Return the [x, y] coordinate for the center point of the cell that contains the specified text.  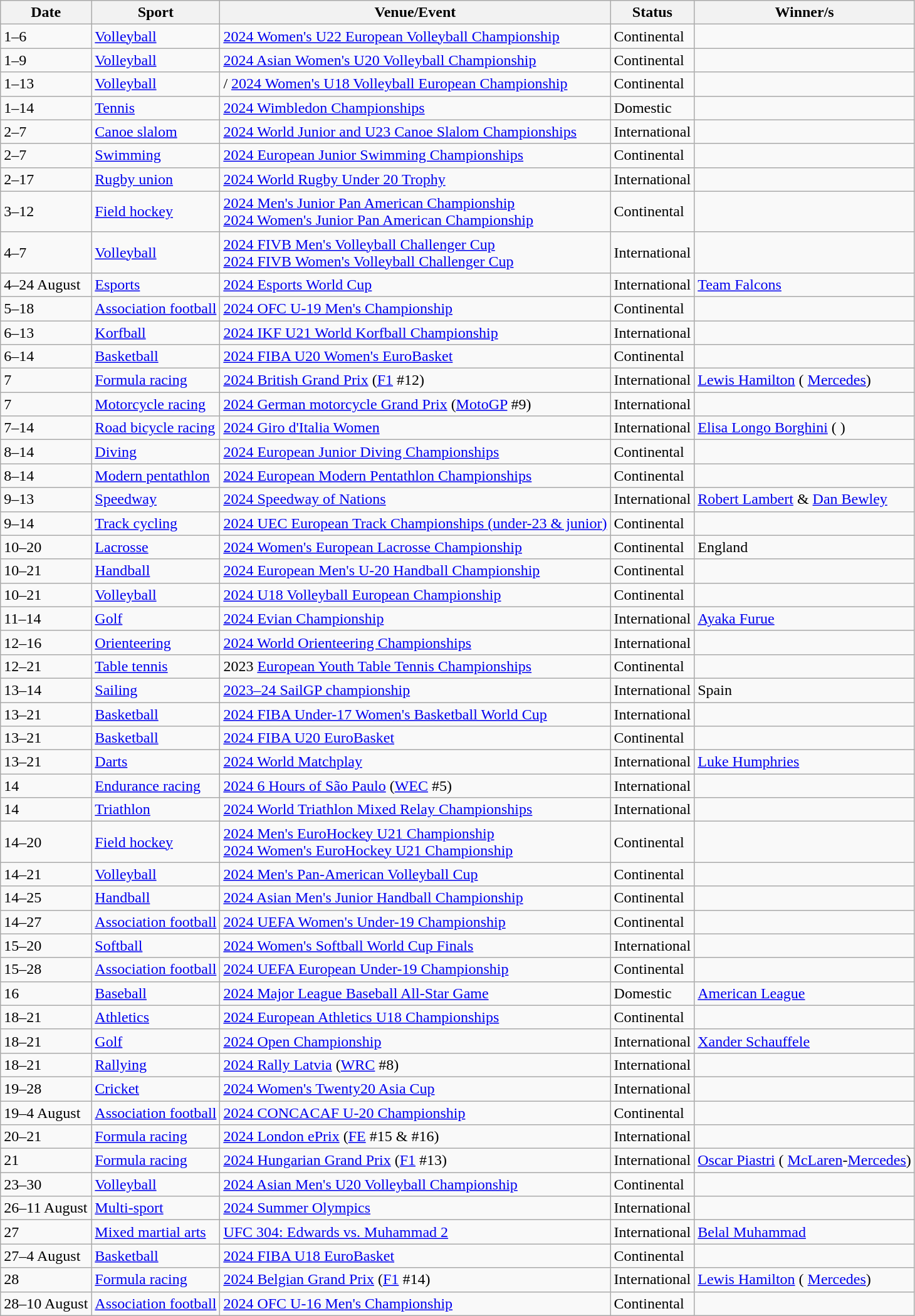
Korfball [155, 333]
2023–24 SailGP championship [415, 690]
2024 UEC European Track Championships (under-23 & junior) [415, 523]
11–14 [46, 619]
Luke Humphries [805, 762]
12–21 [46, 666]
26–11 August [46, 1208]
1–9 [46, 60]
2024 Rally Latvia (WRC #8) [415, 1065]
2024 Women's Softball World Cup Finals [415, 946]
2024 UEFA Women's Under-19 Championship [415, 922]
2024 UEFA European Under-19 Championship [415, 969]
2024 Giro d'Italia Women [415, 428]
13–14 [46, 690]
12–16 [46, 642]
2–17 [46, 179]
2024 Evian Championship [415, 619]
Track cycling [155, 523]
Team Falcons [805, 285]
2024 Hungarian Grand Prix (F1 #13) [415, 1161]
2024 Belgian Grand Prix (F1 #14) [415, 1280]
2024 OFC U-16 Men's Championship [415, 1303]
2024 OFC U-19 Men's Championship [415, 308]
Speedway [155, 499]
2024 World Rugby Under 20 Trophy [415, 179]
3–12 [46, 212]
9–13 [46, 499]
2024 Women's U22 European Volleyball Championship [415, 36]
2024 World Junior and U23 Canoe Slalom Championships [415, 132]
19–4 August [46, 1112]
2024 FIBA U20 EuroBasket [415, 738]
Status [652, 13]
2024 Speedway of Nations [415, 499]
Canoe slalom [155, 132]
Swimming [155, 155]
27 [46, 1232]
Baseball [155, 993]
2024 Major League Baseball All-Star Game [415, 993]
2023 European Youth Table Tennis Championships [415, 666]
7–14 [46, 428]
9–14 [46, 523]
10–20 [46, 547]
2024 Wimbledon Championships [415, 108]
19–28 [46, 1089]
Venue/Event [415, 13]
2024 World Triathlon Mixed Relay Championships [415, 810]
Athletics [155, 1017]
Mixed martial arts [155, 1232]
2024 World Orienteering Championships [415, 642]
Belal Muhammad [805, 1232]
2024 Men's Pan-American Volleyball Cup [415, 874]
Esports [155, 285]
2024 Open Championship [415, 1041]
Softball [155, 946]
2024 Women's Twenty20 Asia Cup [415, 1089]
2024 Asian Men's U20 Volleyball Championship [415, 1184]
2024 British Grand Prix (F1 #12) [415, 380]
21 [46, 1161]
Endurance racing [155, 786]
Elisa Longo Borghini ( ) [805, 428]
4–24 August [46, 285]
Tennis [155, 108]
6–13 [46, 333]
2024 FIVB Men's Volleyball Challenger Cup 2024 FIVB Women's Volleyball Challenger Cup [415, 252]
5–18 [46, 308]
Road bicycle racing [155, 428]
2024 European Modern Pentathlon Championships [415, 476]
2024 IKF U21 World Korfball Championship [415, 333]
Rallying [155, 1065]
Sailing [155, 690]
14–20 [46, 842]
2024 London ePrix (FE #15 & #16) [415, 1137]
Rugby union [155, 179]
Orienteering [155, 642]
20–21 [46, 1137]
1–13 [46, 84]
15–20 [46, 946]
14–27 [46, 922]
Sport [155, 13]
23–30 [46, 1184]
14–21 [46, 874]
2024 Men's Junior Pan American Championship 2024 Women's Junior Pan American Championship [415, 212]
4–7 [46, 252]
1–6 [46, 36]
Table tennis [155, 666]
2024 CONCACAF U-20 Championship [415, 1112]
Spain [805, 690]
American League [805, 993]
28–10 August [46, 1303]
2024 European Junior Swimming Championships [415, 155]
2024 Asian Men's Junior Handball Championship [415, 898]
2024 FIBA U20 Women's EuroBasket [415, 357]
2024 Asian Women's U20 Volleyball Championship [415, 60]
14–25 [46, 898]
28 [46, 1280]
2024 Summer Olympics [415, 1208]
2024 Men's EuroHockey U21 Championship 2024 Women's EuroHockey U21 Championship [415, 842]
Diving [155, 452]
2024 European Athletics U18 Championships [415, 1017]
Oscar Piastri ( McLaren-Mercedes) [805, 1161]
2024 FIBA U18 EuroBasket [415, 1256]
Robert Lambert & Dan Bewley [805, 499]
2024 World Matchplay [415, 762]
2024 German motorcycle Grand Prix (MotoGP #9) [415, 404]
Winner/s [805, 13]
2024 Esports World Cup [415, 285]
Lacrosse [155, 547]
2024 FIBA Under-17 Women's Basketball World Cup [415, 714]
2024 U18 Volleyball European Championship [415, 595]
2024 European Men's U-20 Handball Championship [415, 571]
2024 European Junior Diving Championships [415, 452]
Cricket [155, 1089]
15–28 [46, 969]
UFC 304: Edwards vs. Muhammad 2 [415, 1232]
16 [46, 993]
6–14 [46, 357]
2024 6 Hours of São Paulo (WEC #5) [415, 786]
27–4 August [46, 1256]
Xander Schauffele [805, 1041]
1–14 [46, 108]
Multi-sport [155, 1208]
Triathlon [155, 810]
Modern pentathlon [155, 476]
Date [46, 13]
England [805, 547]
Ayaka Furue [805, 619]
2024 Women's European Lacrosse Championship [415, 547]
Darts [155, 762]
Motorcycle racing [155, 404]
/ 2024 Women's U18 Volleyball European Championship [415, 84]
